Extract the (x, y) coordinate from the center of the cell holding the provided text.  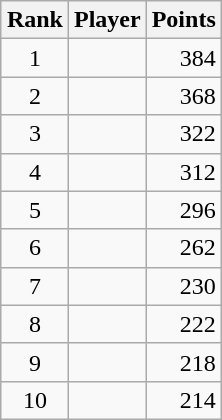
384 (184, 58)
5 (34, 210)
7 (34, 286)
6 (34, 248)
222 (184, 324)
1 (34, 58)
10 (34, 400)
3 (34, 134)
2 (34, 96)
368 (184, 96)
262 (184, 248)
296 (184, 210)
214 (184, 400)
4 (34, 172)
8 (34, 324)
Player (107, 20)
230 (184, 286)
9 (34, 362)
218 (184, 362)
Rank (34, 20)
312 (184, 172)
Points (184, 20)
322 (184, 134)
